Locate the cell with the specified text and output its (X, Y) center coordinate. 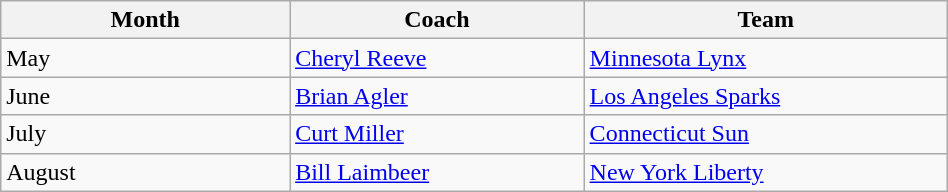
Connecticut Sun (766, 134)
August (146, 172)
Team (766, 20)
July (146, 134)
May (146, 58)
Bill Laimbeer (437, 172)
Cheryl Reeve (437, 58)
Los Angeles Sparks (766, 96)
Curt Miller (437, 134)
Coach (437, 20)
June (146, 96)
New York Liberty (766, 172)
Minnesota Lynx (766, 58)
Brian Agler (437, 96)
Month (146, 20)
